Identify which cell holds the provided text, then report its [X, Y] central coordinate. 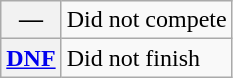
Did not finish [146, 58]
Did not compete [146, 20]
— [31, 20]
DNF [31, 58]
